Return [X, Y] of the center of cell containing provided text 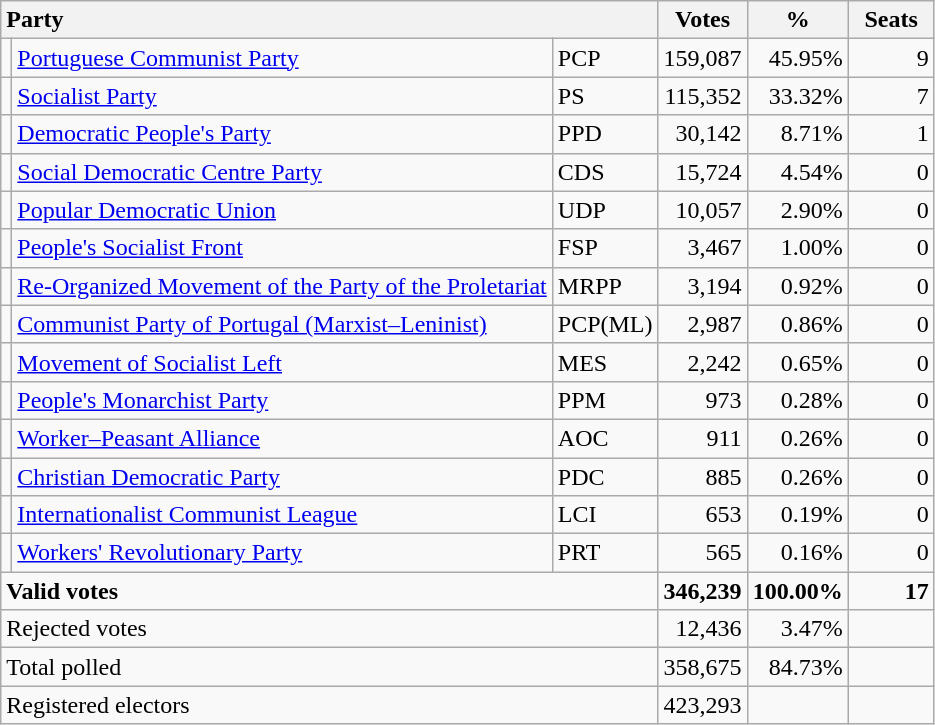
Social Democratic Centre Party [282, 172]
People's Socialist Front [282, 248]
MES [605, 362]
PCP [605, 58]
911 [702, 438]
3,467 [702, 248]
1.00% [798, 248]
0.16% [798, 553]
Portuguese Communist Party [282, 58]
100.00% [798, 591]
358,675 [702, 667]
AOC [605, 438]
7 [891, 96]
4.54% [798, 172]
346,239 [702, 591]
Seats [891, 20]
9 [891, 58]
2,987 [702, 324]
10,057 [702, 210]
0.86% [798, 324]
Christian Democratic Party [282, 477]
0.28% [798, 400]
Total polled [330, 667]
Movement of Socialist Left [282, 362]
MRPP [605, 286]
33.32% [798, 96]
115,352 [702, 96]
% [798, 20]
PS [605, 96]
FSP [605, 248]
Democratic People's Party [282, 134]
8.71% [798, 134]
0.92% [798, 286]
653 [702, 515]
Rejected votes [330, 629]
2.90% [798, 210]
0.19% [798, 515]
12,436 [702, 629]
15,724 [702, 172]
159,087 [702, 58]
Socialist Party [282, 96]
Popular Democratic Union [282, 210]
PPM [605, 400]
PDC [605, 477]
30,142 [702, 134]
PCP(ML) [605, 324]
973 [702, 400]
17 [891, 591]
1 [891, 134]
Internationalist Communist League [282, 515]
885 [702, 477]
LCI [605, 515]
PRT [605, 553]
Communist Party of Portugal (Marxist–Leninist) [282, 324]
565 [702, 553]
3,194 [702, 286]
84.73% [798, 667]
45.95% [798, 58]
UDP [605, 210]
PPD [605, 134]
Registered electors [330, 705]
Workers' Revolutionary Party [282, 553]
Votes [702, 20]
0.65% [798, 362]
3.47% [798, 629]
2,242 [702, 362]
Party [330, 20]
CDS [605, 172]
People's Monarchist Party [282, 400]
Worker–Peasant Alliance [282, 438]
423,293 [702, 705]
Valid votes [330, 591]
Re-Organized Movement of the Party of the Proletariat [282, 286]
